Provide the (x, y) coordinate of the cell's center where the given text is located.  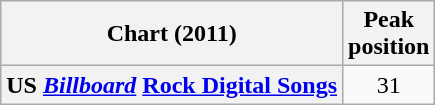
US Billboard Rock Digital Songs (172, 85)
Chart (2011) (172, 34)
31 (389, 85)
Peakposition (389, 34)
